Find where the given text appears and provide that cell's center as (X, Y) coordinate. 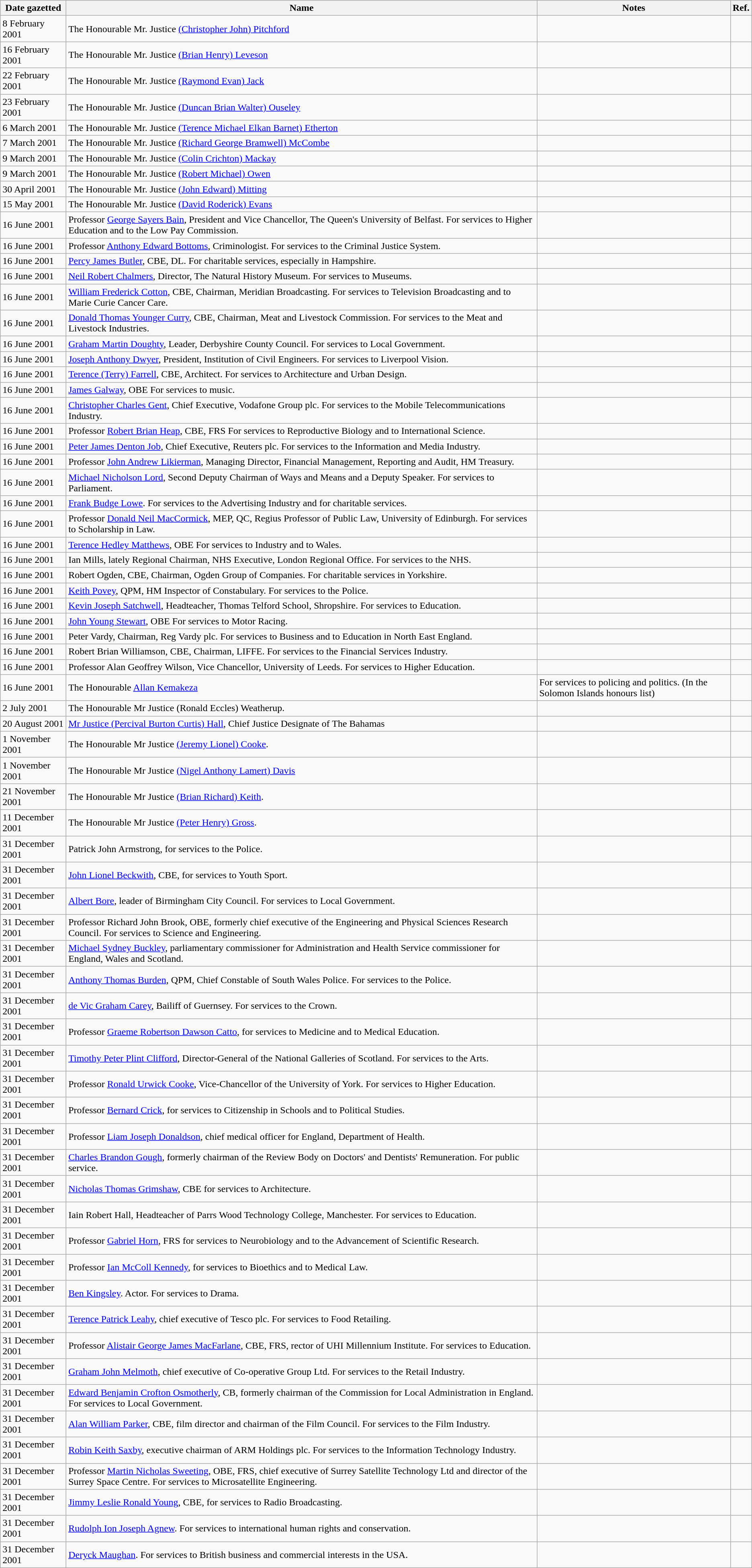
Frank Budge Lowe. For services to the Advertising Industry and for charitable services. (302, 503)
The Honourable Mr. Justice (Richard George Bramwell) McCombe (302, 143)
The Honourable Mr. Justice (Duncan Brian Walter) Ouseley (302, 107)
Michael Nicholson Lord, Second Deputy Chairman of Ways and Means and a Deputy Speaker. For services to Parliament. (302, 482)
Albert Bore, leader of Birmingham City Council. For services to Local Government. (302, 902)
6 March 2001 (33, 128)
2 July 2001 (33, 708)
Professor Graeme Robertson Dawson Catto, for services to Medicine and to Medical Education. (302, 1032)
16 February 2001 (33, 55)
The Honourable Mr. Justice (Colin Crichton) Mackay (302, 158)
Terence Patrick Leahy, chief executive of Tesco plc. For services to Food Retailing. (302, 1319)
Robin Keith Saxby, executive chairman of ARM Holdings plc. For services to the Information Technology Industry. (302, 1450)
The Honourable Mr. Justice (Brian Henry) Leveson (302, 55)
The Honourable Mr. Justice (Terence Michael Elkan Barnet) Etherton (302, 128)
Percy James Butler, CBE, DL. For charitable services, especially in Hampshire. (302, 261)
William Frederick Cotton, CBE, Chairman, Meridian Broadcasting. For services to Television Broadcasting and to Marie Curie Cancer Care. (302, 297)
The Honourable Mr Justice (Brian Richard) Keith. (302, 796)
Edward Benjamin Crofton Osmotherly, CB, formerly chairman of the Commission for Local Administration in England. For services to Local Government. (302, 1398)
22 February 2001 (33, 81)
Patrick John Armstrong, for services to the Police. (302, 848)
30 April 2001 (33, 189)
de Vic Graham Carey, Bailiff of Guernsey. For services to the Crown. (302, 1006)
John Young Stewart, OBE For services to Motor Racing. (302, 621)
The Honourable Mr Justice (Ronald Eccles) Weatherup. (302, 708)
Ian Mills, lately Regional Chairman, NHS Executive, London Regional Office. For services to the NHS. (302, 560)
The Honourable Mr Justice (Nigel Anthony Lamert) Davis (302, 771)
The Honourable Mr. Justice (Robert Michael) Owen (302, 174)
Professor Anthony Edward Bottoms, Criminologist. For services to the Criminal Justice System. (302, 245)
Iain Robert Hall, Headteacher of Parrs Wood Technology College, Manchester. For services to Education. (302, 1215)
8 February 2001 (33, 29)
The Honourable Mr. Justice (David Roderick) Evans (302, 204)
Deryck Maughan. For services to British business and commercial interests in the USA. (302, 1555)
The Honourable Mr. Justice (John Edward) Mitting (302, 189)
20 August 2001 (33, 724)
Professor John Andrew Likierman, Managing Director, Financial Management, Reporting and Audit, HM Treasury. (302, 462)
Graham Martin Doughty, Leader, Derbyshire County Council. For services to Local Government. (302, 344)
Professor Ronald Urwick Cooke, Vice-Chancellor of the University of York. For services to Higher Education. (302, 1084)
Timothy Peter Plint Clifford, Director-General of the National Galleries of Scotland. For services to the Arts. (302, 1058)
The Honourable Allan Kemakeza (302, 688)
Robert Ogden, CBE, Chairman, Ogden Group of Companies. For charitable services in Yorkshire. (302, 575)
Professor Donald Neil MacCormick, MEP, QC, Regius Professor of Public Law, University of Edinburgh. For services to Scholarship in Law. (302, 524)
The Honourable Mr Justice (Jeremy Lionel) Cooke. (302, 744)
Professor Robert Brian Heap, CBE, FRS For services to Reproductive Biology and to International Science. (302, 431)
Graham John Melmoth, chief executive of Co-operative Group Ltd. For services to the Retail Industry. (302, 1372)
The Honourable Mr Justice (Peter Henry) Gross. (302, 823)
John Lionel Beckwith, CBE, for services to Youth Sport. (302, 875)
The Honourable Mr. Justice (Raymond Evan) Jack (302, 81)
Terence (Terry) Farrell, CBE, Architect. For services to Architecture and Urban Design. (302, 374)
11 December 2001 (33, 823)
Ben Kingsley. Actor. For services to Drama. (302, 1294)
Peter James Denton Job, Chief Executive, Reuters plc. For services to the Information and Media Industry. (302, 446)
James Galway, OBE For services to music. (302, 390)
Neil Robert Chalmers, Director, The Natural History Museum. For services to Museums. (302, 276)
Peter Vardy, Chairman, Reg Vardy plc. For services to Business and to Education in North East England. (302, 636)
Professor Alan Geoffrey Wilson, Vice Chancellor, University of Leeds. For services to Higher Education. (302, 667)
The Honourable Mr. Justice (Christopher John) Pitchford (302, 29)
Alan William Parker, CBE, film director and chairman of the Film Council. For services to the Film Industry. (302, 1424)
7 March 2001 (33, 143)
Terence Hedley Matthews, OBE For services to Industry and to Wales. (302, 544)
Professor Alistair George James MacFarlane, CBE, FRS, rector of UHI Millennium Institute. For services to Education. (302, 1346)
Name (302, 8)
Professor Bernard Crick, for services to Citizenship in Schools and to Political Studies. (302, 1110)
21 November 2001 (33, 796)
Jimmy Leslie Ronald Young, CBE, for services to Radio Broadcasting. (302, 1503)
Ref. (741, 8)
Kevin Joseph Satchwell, Headteacher, Thomas Telford School, Shropshire. For services to Education. (302, 606)
Notes (634, 8)
Professor Ian McColl Kennedy, for services to Bioethics and to Medical Law. (302, 1267)
Anthony Thomas Burden, QPM, Chief Constable of South Wales Police. For services to the Police. (302, 979)
Date gazetted (33, 8)
23 February 2001 (33, 107)
For services to policing and politics. (In the Solomon Islands honours list) (634, 688)
Joseph Anthony Dwyer, President, Institution of Civil Engineers. For services to Liverpool Vision. (302, 359)
Christopher Charles Gent, Chief Executive, Vodafone Group plc. For services to the Mobile Telecommunications Industry. (302, 411)
Keith Povey, QPM, HM Inspector of Constabulary. For services to the Police. (302, 591)
Mr Justice (Percival Burton Curtis) Hall, Chief Justice Designate of The Bahamas (302, 724)
Charles Brandon Gough, formerly chairman of the Review Body on Doctors' and Dentists' Remuneration. For public service. (302, 1163)
Rudolph Ion Joseph Agnew. For services to international human rights and conservation. (302, 1528)
Professor Gabriel Horn, FRS for services to Neurobiology and to the Advancement of Scientific Research. (302, 1241)
Robert Brian Williamson, CBE, Chairman, LIFFE. For services to the Financial Services Industry. (302, 652)
Professor Liam Joseph Donaldson, chief medical officer for England, Department of Health. (302, 1136)
Nicholas Thomas Grimshaw, CBE for services to Architecture. (302, 1188)
Michael Sydney Buckley, parliamentary commissioner for Administration and Health Service commissioner for England, Wales and Scotland. (302, 954)
15 May 2001 (33, 204)
Donald Thomas Younger Curry, CBE, Chairman, Meat and Livestock Commission. For services to the Meat and Livestock Industries. (302, 323)
